Pinpoint the cell where the given text exists, returning its (X, Y) midpoint coordinate. 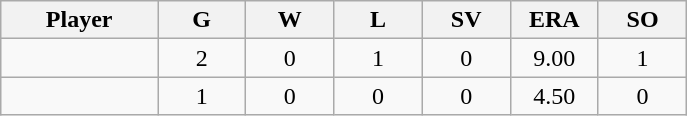
2 (202, 58)
G (202, 20)
SV (466, 20)
Player (80, 20)
W (290, 20)
L (378, 20)
SO (642, 20)
4.50 (554, 96)
9.00 (554, 58)
ERA (554, 20)
